Determine the [x, y] coordinate at the center of the cell enclosing the given text.  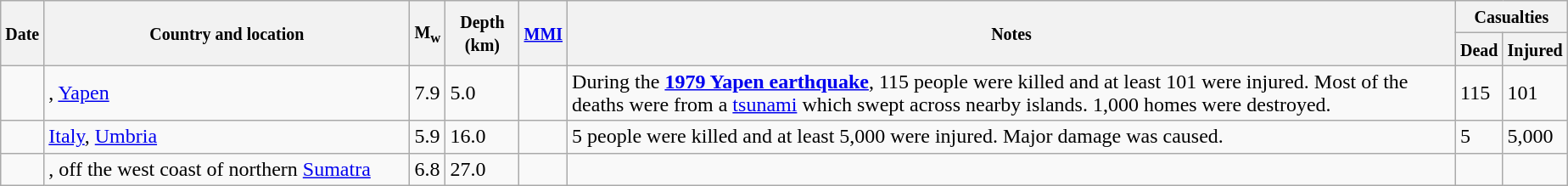
5.0 [482, 93]
Injured [1535, 49]
5 [1479, 137]
16.0 [482, 137]
101 [1535, 93]
Depth (km) [482, 33]
115 [1479, 93]
5.9 [428, 137]
Italy, Umbria [227, 137]
6.8 [428, 169]
Date [22, 33]
Mw [428, 33]
, off the west coast of northern Sumatra [227, 169]
7.9 [428, 93]
Dead [1479, 49]
27.0 [482, 169]
Notes [1011, 33]
Casualties [1511, 17]
5,000 [1535, 137]
MMI [543, 33]
, Yapen [227, 93]
Country and location [227, 33]
5 people were killed and at least 5,000 were injured. Major damage was caused. [1011, 137]
